Return the (x, y) coordinate for the center point of the cell that contains the specified text.  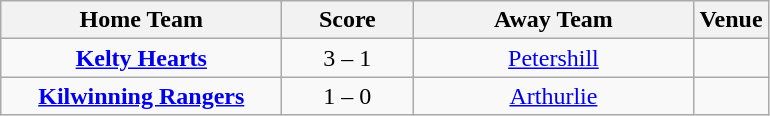
Petershill (554, 58)
Kilwinning Rangers (142, 96)
3 – 1 (348, 58)
Arthurlie (554, 96)
Kelty Hearts (142, 58)
Home Team (142, 20)
Venue (731, 20)
1 – 0 (348, 96)
Score (348, 20)
Away Team (554, 20)
